From the cell containing the given text, extract its center point as [X, Y] coordinate. 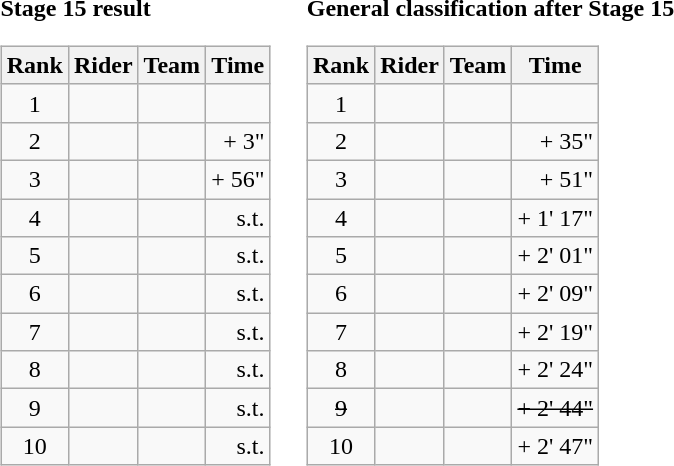
+ 2' 24" [556, 370]
+ 35" [556, 141]
+ 2' 01" [556, 256]
+ 51" [556, 179]
+ 56" [238, 179]
+ 2' 19" [556, 332]
+ 2' 44" [556, 408]
+ 1' 17" [556, 217]
+ 2' 09" [556, 294]
+ 2' 47" [556, 446]
+ 3" [238, 141]
